Capture the cell that displays the provided text and extract its (x, y) central coordinate. 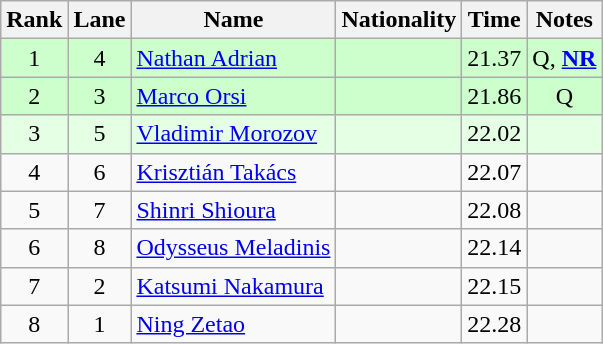
Name (234, 20)
Nathan Adrian (234, 58)
22.07 (494, 172)
Q, NR (564, 58)
21.37 (494, 58)
Q (564, 96)
22.14 (494, 248)
21.86 (494, 96)
Vladimir Morozov (234, 134)
Lane (100, 20)
Odysseus Meladinis (234, 248)
Marco Orsi (234, 96)
Nationality (399, 20)
Katsumi Nakamura (234, 286)
Ning Zetao (234, 324)
Notes (564, 20)
22.02 (494, 134)
22.28 (494, 324)
Krisztián Takács (234, 172)
Shinri Shioura (234, 210)
22.15 (494, 286)
22.08 (494, 210)
Time (494, 20)
Rank (34, 20)
